Search for the cell housing the specified text and yield its (X, Y) center coordinate. 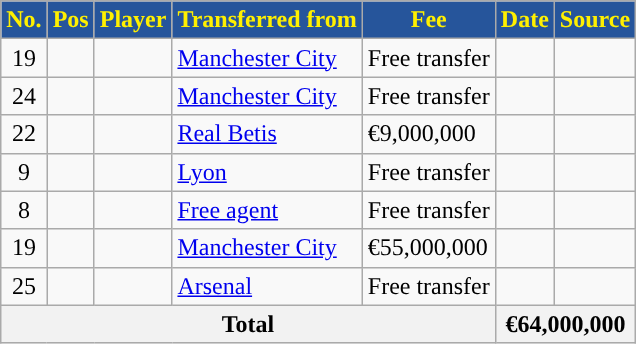
Total (248, 324)
Date (524, 20)
Player (133, 20)
Transferred from (267, 20)
24 (24, 96)
22 (24, 134)
€9,000,000 (428, 134)
8 (24, 210)
Free agent (267, 210)
Arsenal (267, 286)
No. (24, 20)
Source (594, 20)
Lyon (267, 172)
25 (24, 286)
9 (24, 172)
Fee (428, 20)
€55,000,000 (428, 248)
Pos (70, 20)
€64,000,000 (565, 324)
Real Betis (267, 134)
